Return the [x, y] coordinate for the center point of the cell that contains the specified text.  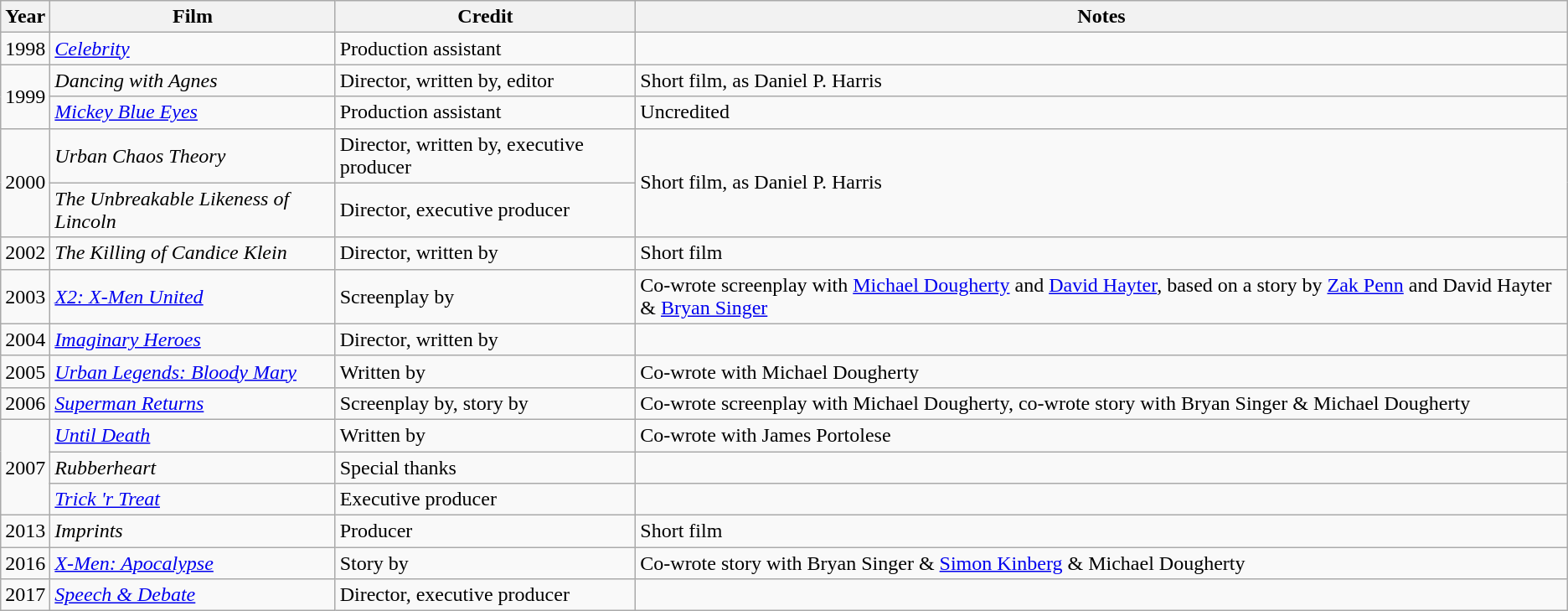
Co-wrote with Michael Dougherty [1101, 371]
Co-wrote screenplay with Michael Dougherty and David Hayter, based on a story by Zak Penn and David Hayter & Bryan Singer [1101, 297]
2013 [25, 531]
Rubberheart [193, 467]
Director, written by, editor [486, 80]
Executive producer [486, 500]
Uncredited [1101, 112]
2006 [25, 403]
Co-wrote screenplay with Michael Dougherty, co-wrote story with Bryan Singer & Michael Dougherty [1101, 403]
Screenplay by, story by [486, 403]
Until Death [193, 435]
2007 [25, 467]
Co-wrote with James Portolese [1101, 435]
The Unbreakable Likeness of Lincoln [193, 210]
Speech & Debate [193, 595]
Credit [486, 17]
Year [25, 17]
1998 [25, 49]
2016 [25, 563]
1999 [25, 96]
Special thanks [486, 467]
Screenplay by [486, 297]
Imaginary Heroes [193, 339]
Film [193, 17]
Trick 'r Treat [193, 500]
2004 [25, 339]
2002 [25, 253]
2000 [25, 183]
Co-wrote story with Bryan Singer & Simon Kinberg & Michael Dougherty [1101, 563]
Imprints [193, 531]
Dancing with Agnes [193, 80]
Story by [486, 563]
Celebrity [193, 49]
Notes [1101, 17]
X-Men: Apocalypse [193, 563]
Director, written by, executive producer [486, 156]
Mickey Blue Eyes [193, 112]
Urban Legends: Bloody Mary [193, 371]
Producer [486, 531]
Superman Returns [193, 403]
2017 [25, 595]
2005 [25, 371]
2003 [25, 297]
The Killing of Candice Klein [193, 253]
X2: X-Men United [193, 297]
Urban Chaos Theory [193, 156]
